From the cell containing the given text, extract its center point as (x, y) coordinate. 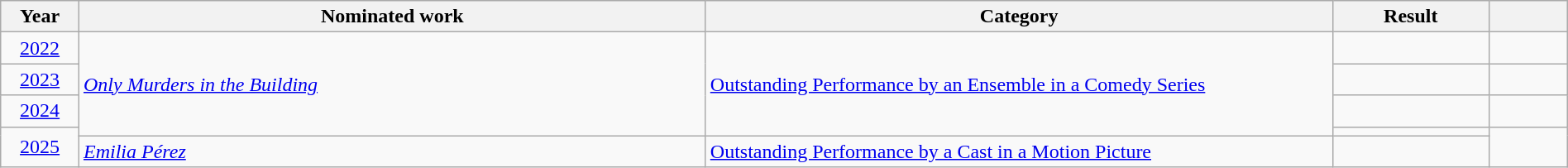
Nominated work (392, 17)
Result (1411, 17)
Year (40, 17)
Emilia Pérez (392, 151)
2022 (40, 48)
Outstanding Performance by a Cast in a Motion Picture (1019, 151)
2023 (40, 79)
2024 (40, 111)
Category (1019, 17)
2025 (40, 147)
Only Murders in the Building (392, 84)
Outstanding Performance by an Ensemble in a Comedy Series (1019, 84)
